Return [X, Y] of the center of cell containing provided text 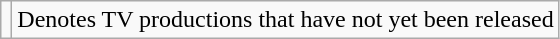
Denotes TV productions that have not yet been released [286, 20]
